Scan for the cell matching the given text and deliver its (x, y) coordinate at center. 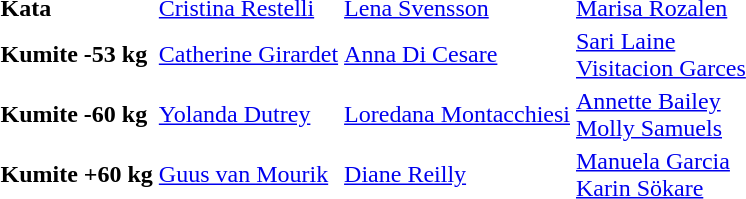
Yolanda Dutrey (248, 114)
Loredana Montacchiesi (458, 114)
Anna Di Cesare (458, 54)
Catherine Girardet (248, 54)
